Locate the cell with the specified text and output its (x, y) center coordinate. 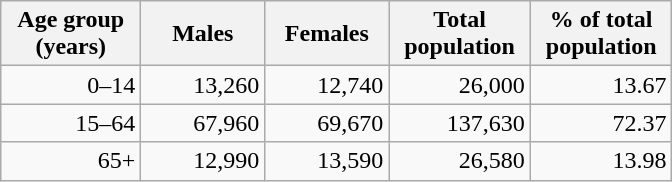
65+ (71, 161)
Females (327, 34)
137,630 (460, 123)
13,590 (327, 161)
Males (203, 34)
12,990 (203, 161)
12,740 (327, 85)
26,580 (460, 161)
13,260 (203, 85)
Age group (years) (71, 34)
15–64 (71, 123)
72.37 (601, 123)
% of totalpopulation (601, 34)
13.67 (601, 85)
69,670 (327, 123)
67,960 (203, 123)
26,000 (460, 85)
Totalpopulation (460, 34)
13.98 (601, 161)
0–14 (71, 85)
